Determine the (X, Y) coordinate at the center of the cell enclosing the given text.  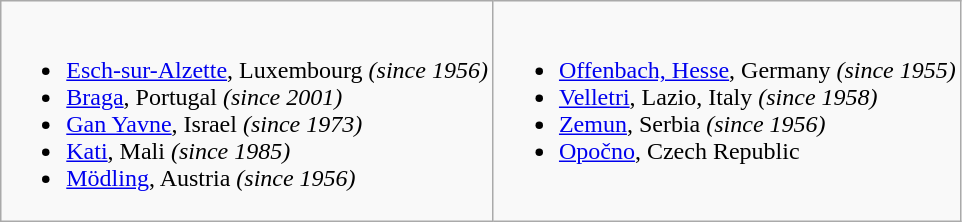
Offenbach, Hesse, Germany (since 1955) Velletri, Lazio, Italy (since 1958) Zemun, Serbia (since 1956) Opočno, Czech Republic (727, 112)
